Determine the [X, Y] coordinate at the center of the cell enclosing the given text.  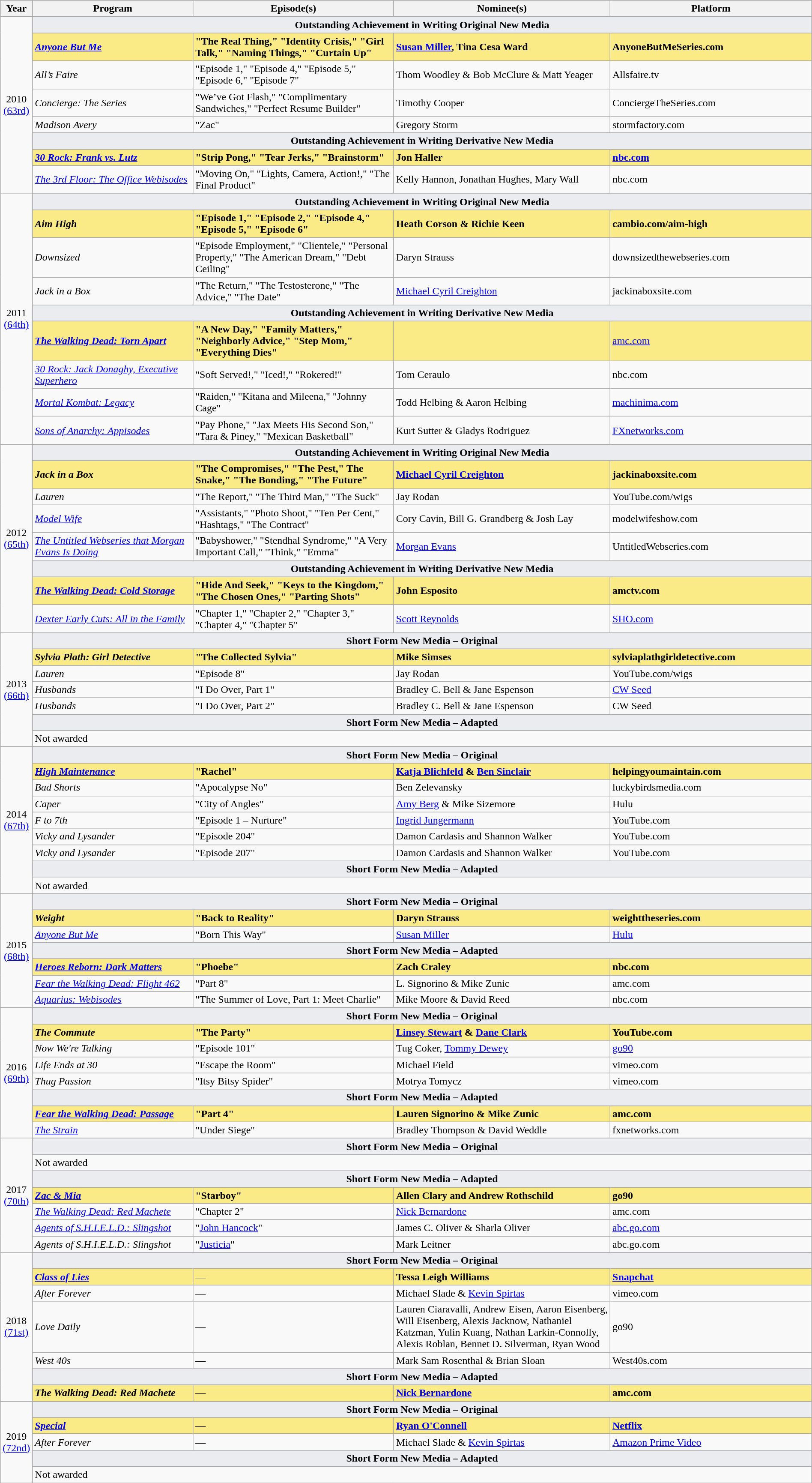
Ingrid Jungermann [502, 820]
Mike Moore & David Reed [502, 1000]
"Back to Reality" [294, 918]
The Strain [113, 1130]
2015(68th) [16, 950]
2012(65th) [16, 539]
downsizedthewebseries.com [711, 257]
The Walking Dead: Torn Apart [113, 341]
FXnetworks.com [711, 430]
Class of Lies [113, 1277]
2016(69th) [16, 1073]
"Episode 1 – Nurture" [294, 820]
"Episode 1," "Episode 2," "Episode 4," "Episode 5," "Episode 6" [294, 224]
"Raiden," "Kitana and Mileena," "Johnny Cage" [294, 403]
machinima.com [711, 403]
Cory Cavin, Bill G. Grandberg & Josh Lay [502, 518]
Heath Corson & Richie Keen [502, 224]
UntitledWebseries.com [711, 547]
"The Compromises," "The Pest," The Snake," "The Bonding," "The Future" [294, 475]
Year [16, 9]
All’s Faire [113, 75]
"Chapter 1," "Chapter 2," "Chapter 3," "Chapter 4," "Chapter 5" [294, 619]
Zac & Mia [113, 1195]
Aim High [113, 224]
"Under Siege" [294, 1130]
Linsey Stewart & Dane Clark [502, 1032]
2013(66th) [16, 689]
Snapchat [711, 1277]
"Part 4" [294, 1114]
Caper [113, 804]
Platform [711, 9]
"Itsy Bitsy Spider" [294, 1081]
Kurt Sutter & Gladys Rodriguez [502, 430]
Todd Helbing & Aaron Helbing [502, 403]
Concierge: The Series [113, 103]
modelwifeshow.com [711, 518]
"Phoebe" [294, 967]
The Walking Dead: Cold Storage [113, 590]
Nominee(s) [502, 9]
"Episode 101" [294, 1049]
Dexter Early Cuts: All in the Family [113, 619]
Life Ends at 30 [113, 1065]
The 3rd Floor: The Office Webisodes [113, 179]
"Soft Served!," "Iced!," "Rokered!" [294, 374]
L. Signorino & Mike Zunic [502, 983]
2018(71st) [16, 1327]
"Chapter 2" [294, 1212]
2011(64th) [16, 319]
"City of Angles" [294, 804]
The Untitled Webseries that Morgan Evans Is Doing [113, 547]
West40s.com [711, 1360]
2014(67th) [16, 820]
Model Wife [113, 518]
"Justicia" [294, 1244]
Heroes Reborn: Dark Matters [113, 967]
helpingyoumaintain.com [711, 771]
"Part 8" [294, 983]
Now We're Talking [113, 1049]
"The Report," "The Third Man," "The Suck" [294, 497]
Amazon Prime Video [711, 1442]
luckybirdsmedia.com [711, 788]
Downsized [113, 257]
"Born This Way" [294, 935]
F to 7th [113, 820]
"Babyshower," "Stendhal Syndrome," "A Very Important Call," "Think," "Emma" [294, 547]
Tessa Leigh Williams [502, 1277]
Madison Avery [113, 125]
The Commute [113, 1032]
Amy Berg & Mike Sizemore [502, 804]
"Rachel" [294, 771]
"Episode 207" [294, 853]
sylviaplathgirldetective.com [711, 657]
"Episode Employment," "Clientele," "Personal Property," "The American Dream," "Debt Ceiling" [294, 257]
Zach Craley [502, 967]
Tom Ceraulo [502, 374]
Love Daily [113, 1327]
Mark Leitner [502, 1244]
Sylvia Plath: Girl Detective [113, 657]
Gregory Storm [502, 125]
Fear the Walking Dead: Flight 462 [113, 983]
Thom Woodley & Bob McClure & Matt Yeager [502, 75]
"Starboy" [294, 1195]
Bradley Thompson & David Weddle [502, 1130]
weighttheseries.com [711, 918]
High Maintenance [113, 771]
Lauren Signorino & Mike Zunic [502, 1114]
Program [113, 9]
West 40s [113, 1360]
Weight [113, 918]
"I Do Over, Part 1" [294, 690]
fxnetworks.com [711, 1130]
Kelly Hannon, Jonathan Hughes, Mary Wall [502, 179]
"Escape the Room" [294, 1065]
Tug Coker, Tommy Dewey [502, 1049]
Ryan O'Connell [502, 1426]
"Apocalypse No" [294, 788]
Mark Sam Rosenthal & Brian Sloan [502, 1360]
Bad Shorts [113, 788]
Sons of Anarchy: Appisodes [113, 430]
Susan Miller, Tina Cesa Ward [502, 47]
"Strip Pong," "Tear Jerks," "Brainstorm" [294, 157]
Ben Zelevansky [502, 788]
stormfactory.com [711, 125]
"A New Day," "Family Matters," "Neighborly Advice," "Step Mom," "Everything Dies" [294, 341]
2019(72nd) [16, 1442]
Netflix [711, 1426]
2017(70th) [16, 1195]
Episode(s) [294, 9]
Special [113, 1426]
AnyoneButMeSeries.com [711, 47]
"The Party" [294, 1032]
"Zac" [294, 125]
"I Do Over, Part 2" [294, 706]
Mortal Kombat: Legacy [113, 403]
"The Real Thing," "Identity Crisis," "Girl Talk," "Naming Things," "Curtain Up" [294, 47]
Scott Reynolds [502, 619]
"Episode 1," "Episode 4," "Episode 5," "Episode 6," "Episode 7" [294, 75]
Motrya Tomycz [502, 1081]
"The Collected Sylvia" [294, 657]
John Esposito [502, 590]
30 Rock: Jack Donaghy, Executive Superhero [113, 374]
"Pay Phone," "Jax Meets His Second Son," "Tara & Piney," "Mexican Basketball" [294, 430]
"Hide And Seek," "Keys to the Kingdom," "The Chosen Ones," "Parting Shots" [294, 590]
"Assistants," "Photo Shoot," "Ten Per Cent," "Hashtags," "The Contract" [294, 518]
cambio.com/aim-high [711, 224]
SHO.com [711, 619]
Allsfaire.tv [711, 75]
amctv.com [711, 590]
Susan Miller [502, 935]
2010(63rd) [16, 105]
Mike Simses [502, 657]
30 Rock: Frank vs. Lutz [113, 157]
Timothy Cooper [502, 103]
"Episode 204" [294, 836]
Michael Field [502, 1065]
"The Return," "The Testosterone," "The Advice," "The Date" [294, 291]
Aquarius: Webisodes [113, 1000]
"We’ve Got Flash," "Complimentary Sandwiches," "Perfect Resume Builder" [294, 103]
James C. Oliver & Sharla Oliver [502, 1228]
Thug Passion [113, 1081]
"John Hancock" [294, 1228]
Morgan Evans [502, 547]
"Moving On," "Lights, Camera, Action!," "The Final Product" [294, 179]
Allen Clary and Andrew Rothschild [502, 1195]
"The Summer of Love, Part 1: Meet Charlie" [294, 1000]
Jon Haller [502, 157]
"Episode 8" [294, 673]
Fear the Walking Dead: Passage [113, 1114]
ConciergeTheSeries.com [711, 103]
Katja Blichfeld & Ben Sinclair [502, 771]
